Locate the cell with the specified text and output its (x, y) center coordinate. 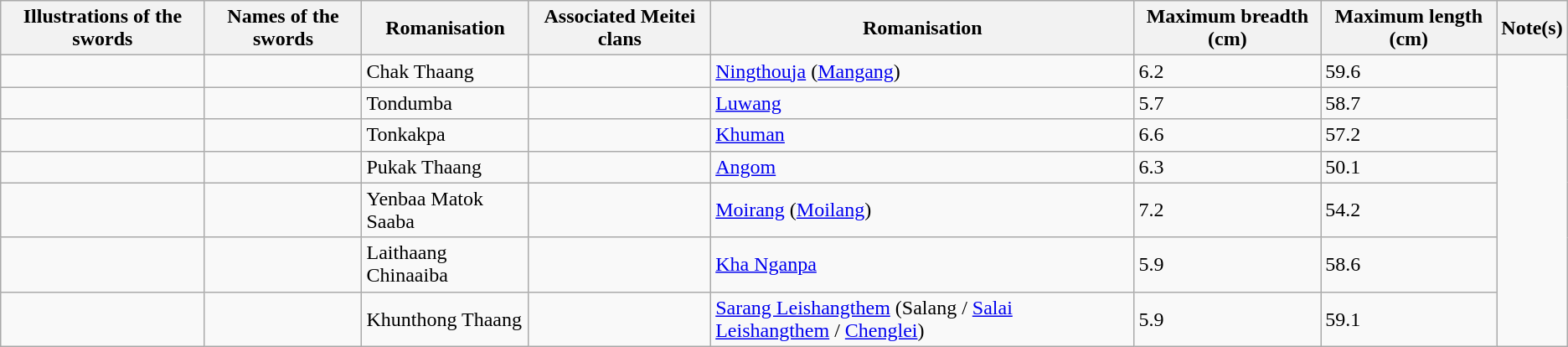
Names of the swords (283, 28)
Khuman (923, 135)
Luwang (923, 103)
58.7 (1409, 103)
50.1 (1409, 167)
7.2 (1228, 210)
6.3 (1228, 167)
6.6 (1228, 135)
Laithaang Chinaaiba (446, 265)
Maximum length (cm) (1409, 28)
Khunthong Thaang (446, 319)
Associated Meitei clans (620, 28)
Ningthouja (Mangang) (923, 71)
57.2 (1409, 135)
Moirang (Moilang) (923, 210)
Kha Nganpa (923, 265)
Illustrations of the swords (102, 28)
54.2 (1409, 210)
Yenbaa Matok Saaba (446, 210)
6.2 (1228, 71)
Tonkakpa (446, 135)
Pukak Thaang (446, 167)
59.1 (1409, 319)
Angom (923, 167)
Note(s) (1532, 28)
Chak Thaang (446, 71)
58.6 (1409, 265)
Tondumba (446, 103)
5.7 (1228, 103)
59.6 (1409, 71)
Maximum breadth (cm) (1228, 28)
Sarang Leishangthem (Salang / Salai Leishangthem / Chenglei) (923, 319)
